Capture the cell that displays the provided text and extract its [X, Y] central coordinate. 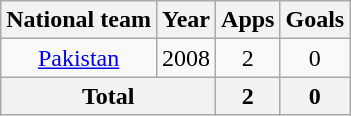
National team [79, 20]
Pakistan [79, 58]
Apps [248, 20]
Total [108, 96]
Year [186, 20]
Goals [315, 20]
2008 [186, 58]
